Extract the [X, Y] coordinate from the center of the cell holding the provided text.  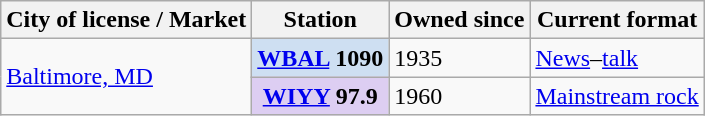
Station [320, 20]
Baltimore, MD [126, 77]
City of license / Market [126, 20]
WIYY 97.9 [320, 96]
1960 [460, 96]
WBAL 1090 [320, 58]
Mainstream rock [617, 96]
News–talk [617, 58]
Owned since [460, 20]
Current format [617, 20]
1935 [460, 58]
